Find where the given text appears and provide that cell's center as [x, y] coordinate. 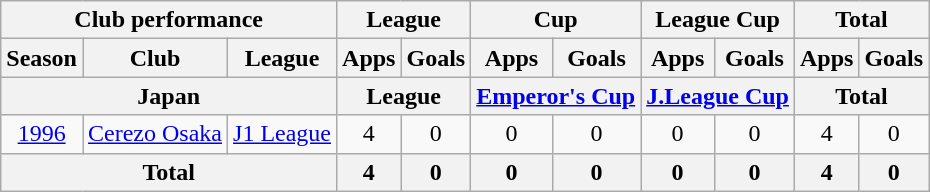
Japan [169, 96]
Season [42, 58]
Emperor's Cup [556, 96]
Club performance [169, 20]
Cerezo Osaka [154, 134]
J1 League [282, 134]
Club [154, 58]
J.League Cup [718, 96]
1996 [42, 134]
Cup [556, 20]
League Cup [718, 20]
